For the text-containing cell, return its midpoint in (X, Y) coordinate format. 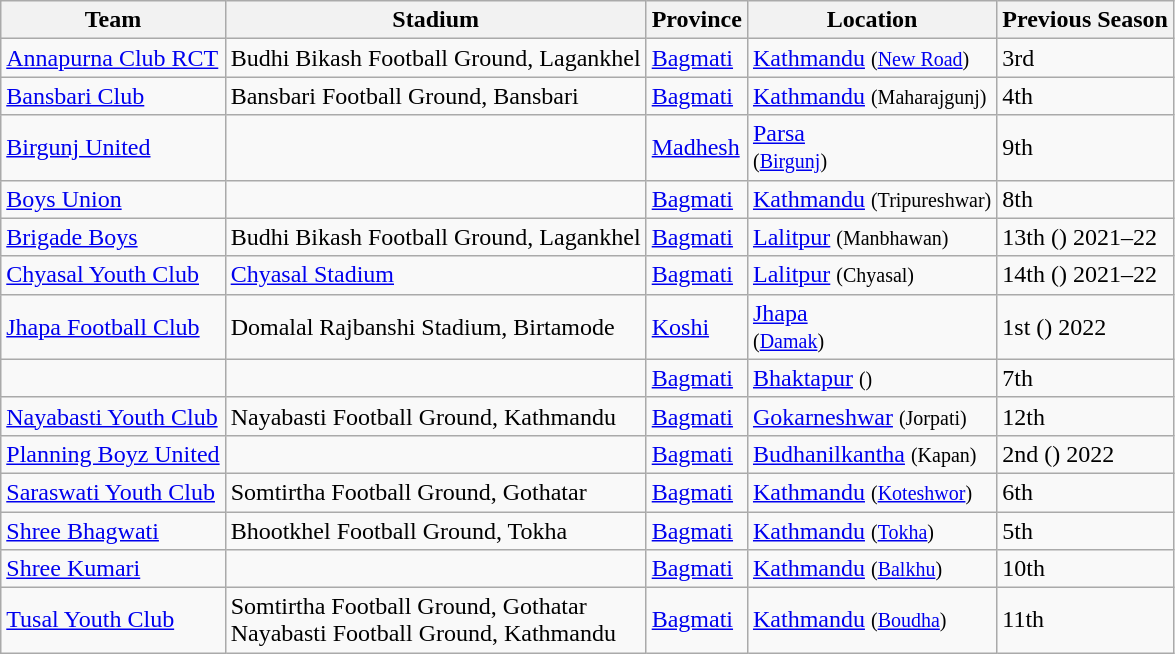
6th (1086, 492)
Previous Season (1086, 20)
Saraswati Youth Club (113, 492)
Kathmandu (Tokha) (872, 531)
Kathmandu (Tripureshwar) (872, 199)
11th (1086, 620)
Budhanilkantha (Kapan) (872, 454)
Koshi (696, 326)
Kathmandu (Koteshwor) (872, 492)
Domalal Rajbanshi Stadium, Birtamode (436, 326)
10th (1086, 569)
Stadium (436, 20)
Chyasal Stadium (436, 275)
Bhaktapur () (872, 378)
1st () 2022 (1086, 326)
Birgunj United (113, 148)
Gokarneshwar (Jorpati) (872, 416)
Bansbari Football Ground, Bansbari (436, 96)
Bansbari Club (113, 96)
9th (1086, 148)
Annapurna Club RCT (113, 58)
Somtirtha Football Ground, Gothatar Nayabasti Football Ground, Kathmandu (436, 620)
13th () 2021–22 (1086, 237)
Shree Kumari (113, 569)
Madhesh (696, 148)
Shree Bhagwati (113, 531)
Nayabasti Football Ground, Kathmandu (436, 416)
3rd (1086, 58)
Jhapa (Damak) (872, 326)
8th (1086, 199)
Planning Boyz United (113, 454)
Bhootkhel Football Ground, Tokha (436, 531)
Location (872, 20)
12th (1086, 416)
Kathmandu (Balkhu) (872, 569)
Kathmandu (Boudha) (872, 620)
Somtirtha Football Ground, Gothatar (436, 492)
Parsa (Birgunj) (872, 148)
Lalitpur (Manbhawan) (872, 237)
Jhapa Football Club (113, 326)
Chyasal Youth Club (113, 275)
Lalitpur (Chyasal) (872, 275)
7th (1086, 378)
Province (696, 20)
14th () 2021–22 (1086, 275)
Kathmandu (New Road) (872, 58)
Team (113, 20)
4th (1086, 96)
Boys Union (113, 199)
Brigade Boys (113, 237)
Kathmandu (Maharajgunj) (872, 96)
5th (1086, 531)
Nayabasti Youth Club (113, 416)
2nd () 2022 (1086, 454)
Tusal Youth Club (113, 620)
